Extract the (x, y) coordinate from the center of the cell holding the provided text.  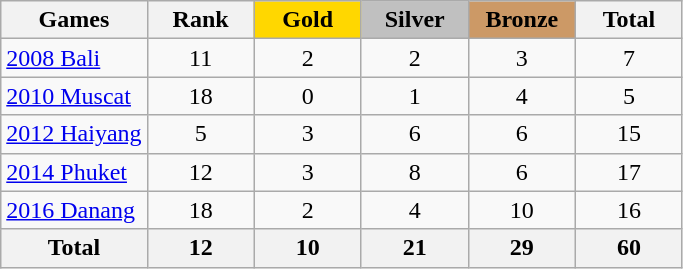
Silver (414, 20)
2012 Haiyang (74, 134)
Games (74, 20)
2008 Bali (74, 58)
2010 Muscat (74, 96)
Gold (308, 20)
21 (414, 248)
2014 Phuket (74, 172)
17 (628, 172)
2016 Danang (74, 210)
8 (414, 172)
7 (628, 58)
60 (628, 248)
16 (628, 210)
29 (522, 248)
11 (200, 58)
15 (628, 134)
Bronze (522, 20)
0 (308, 96)
1 (414, 96)
Rank (200, 20)
